Determine the [x, y] coordinate at the center of the cell enclosing the given text.  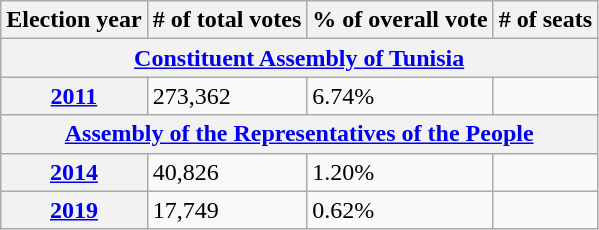
2019 [74, 210]
2011 [74, 96]
17,749 [227, 210]
1.20% [400, 172]
Constituent Assembly of Tunisia [300, 58]
6.74% [400, 96]
0.62% [400, 210]
273,362 [227, 96]
Election year [74, 20]
% of overall vote [400, 20]
2014 [74, 172]
# of total votes [227, 20]
Assembly of the Representatives of the People [300, 134]
# of seats [545, 20]
40,826 [227, 172]
